Determine the [X, Y] coordinate at the center of the cell enclosing the given text.  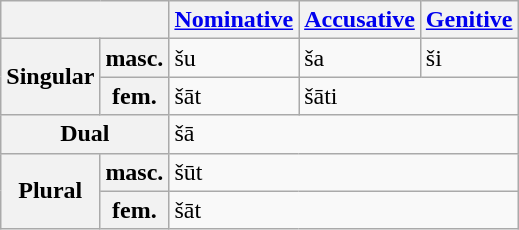
Nominative [234, 20]
Singular [50, 77]
šu [234, 58]
Plural [50, 191]
Accusative [360, 20]
šā [344, 134]
šāti [408, 96]
Genitive [469, 20]
šūt [344, 172]
ši [469, 58]
ša [360, 58]
Dual [85, 134]
